Return the [X, Y] coordinate for the center point of the cell that contains the specified text.  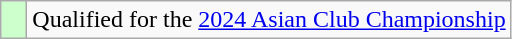
Qualified for the 2024 Asian Club Championship [269, 20]
